Search for the cell housing the specified text and yield its (X, Y) center coordinate. 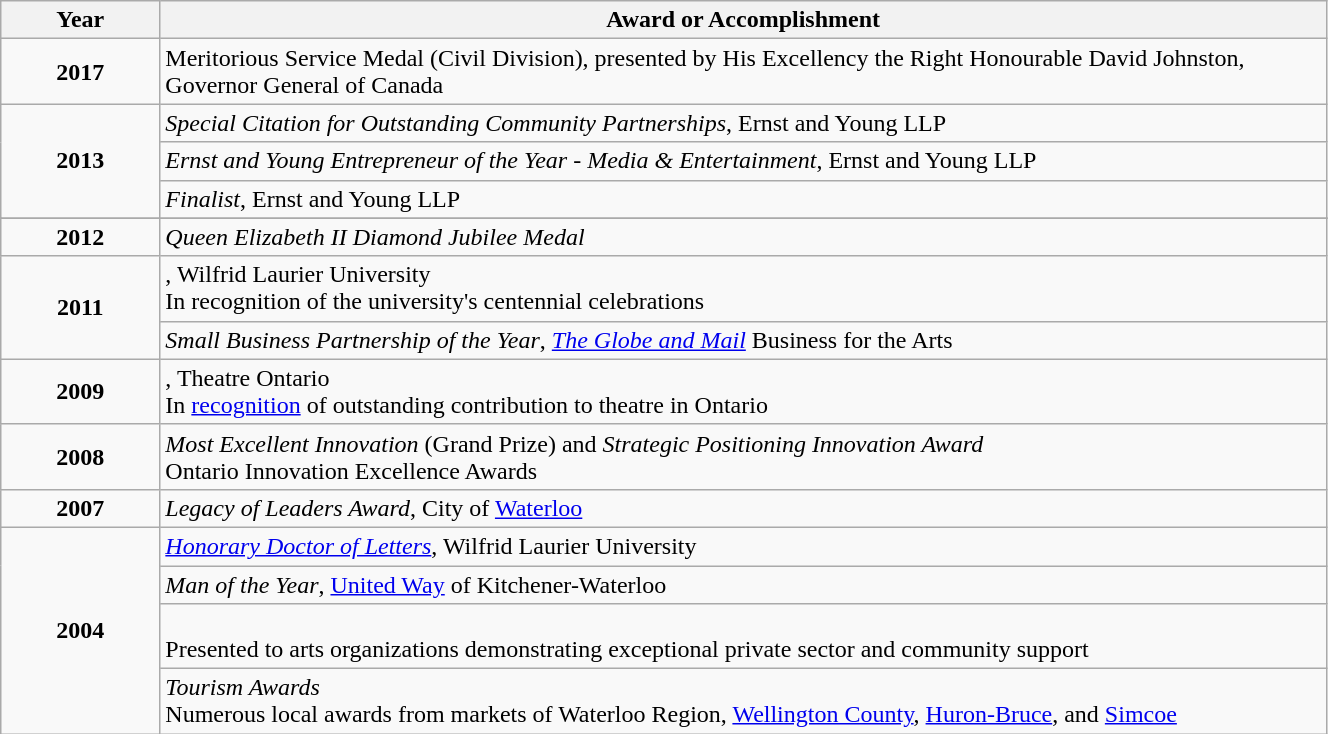
Small Business Partnership of the Year, The Globe and Mail Business for the Arts (744, 340)
2013 (80, 161)
, Theatre OntarioIn recognition of outstanding contribution to theatre in Ontario (744, 392)
Presented to arts organizations demonstrating exceptional private sector and community support (744, 636)
Special Citation for Outstanding Community Partnerships, Ernst and Young LLP (744, 123)
2012 (80, 237)
Finalist, Ernst and Young LLP (744, 199)
2008 (80, 456)
Legacy of Leaders Award, City of Waterloo (744, 508)
Tourism AwardsNumerous local awards from markets of Waterloo Region, Wellington County, Huron-Bruce, and Simcoe (744, 702)
Honorary Doctor of Letters, Wilfrid Laurier University (744, 546)
Man of the Year, United Way of Kitchener-Waterloo (744, 585)
2007 (80, 508)
Award or Accomplishment (744, 20)
2004 (80, 630)
, Wilfrid Laurier UniversityIn recognition of the university's centennial celebrations (744, 288)
2011 (80, 308)
Ernst and Young Entrepreneur of the Year - Media & Entertainment, Ernst and Young LLP (744, 161)
2017 (80, 72)
Meritorious Service Medal (Civil Division), presented by His Excellency the Right Honourable David Johnston, Governor General of Canada (744, 72)
2009 (80, 392)
Queen Elizabeth II Diamond Jubilee Medal (744, 237)
Year (80, 20)
Most Excellent Innovation (Grand Prize) and Strategic Positioning Innovation AwardOntario Innovation Excellence Awards (744, 456)
